Extract the [X, Y] coordinate from the center of the cell holding the provided text.  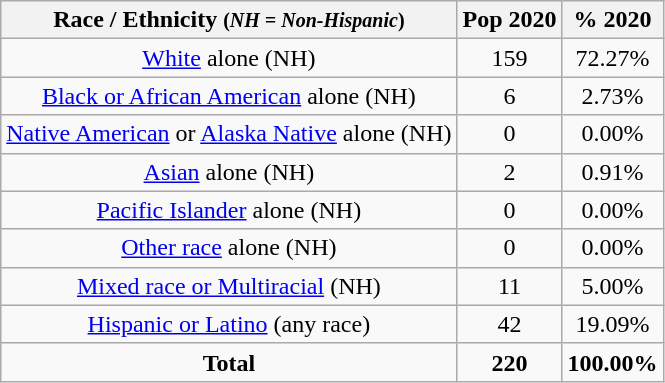
Pacific Islander alone (NH) [229, 210]
0.91% [612, 172]
Race / Ethnicity (NH = Non-Hispanic) [229, 20]
Total [229, 362]
11 [510, 286]
5.00% [612, 286]
Native American or Alaska Native alone (NH) [229, 134]
Other race alone (NH) [229, 248]
White alone (NH) [229, 58]
2 [510, 172]
Pop 2020 [510, 20]
159 [510, 58]
6 [510, 96]
% 2020 [612, 20]
Mixed race or Multiracial (NH) [229, 286]
220 [510, 362]
100.00% [612, 362]
72.27% [612, 58]
Black or African American alone (NH) [229, 96]
Hispanic or Latino (any race) [229, 324]
42 [510, 324]
19.09% [612, 324]
Asian alone (NH) [229, 172]
2.73% [612, 96]
